Scan for the cell matching the given text and deliver its [X, Y] coordinate at center. 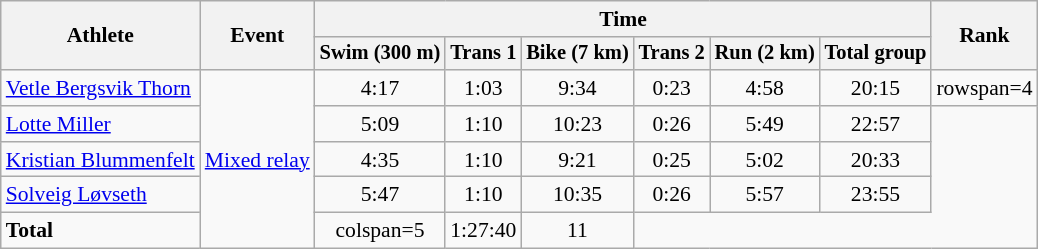
5:49 [765, 124]
9:21 [577, 160]
Event [258, 36]
Vetle Bergsvik Thorn [100, 88]
5:09 [380, 124]
20:33 [876, 160]
22:57 [876, 124]
Solveig Løvseth [100, 195]
4:35 [380, 160]
1:03 [483, 88]
Run (2 km) [765, 54]
4:17 [380, 88]
Kristian Blummenfelt [100, 160]
Swim (300 m) [380, 54]
Total group [876, 54]
Total [100, 231]
20:15 [876, 88]
Lotte Miller [100, 124]
11 [577, 231]
Mixed relay [258, 159]
Trans 1 [483, 54]
10:35 [577, 195]
0:23 [672, 88]
Time [624, 19]
Athlete [100, 36]
10:23 [577, 124]
5:47 [380, 195]
Rank [984, 36]
5:57 [765, 195]
colspan=5 [380, 231]
23:55 [876, 195]
Trans 2 [672, 54]
0:25 [672, 160]
5:02 [765, 160]
4:58 [765, 88]
rowspan=4 [984, 88]
9:34 [577, 88]
1:27:40 [483, 231]
Bike (7 km) [577, 54]
